Determine the (x, y) coordinate at the center of the cell enclosing the given text.  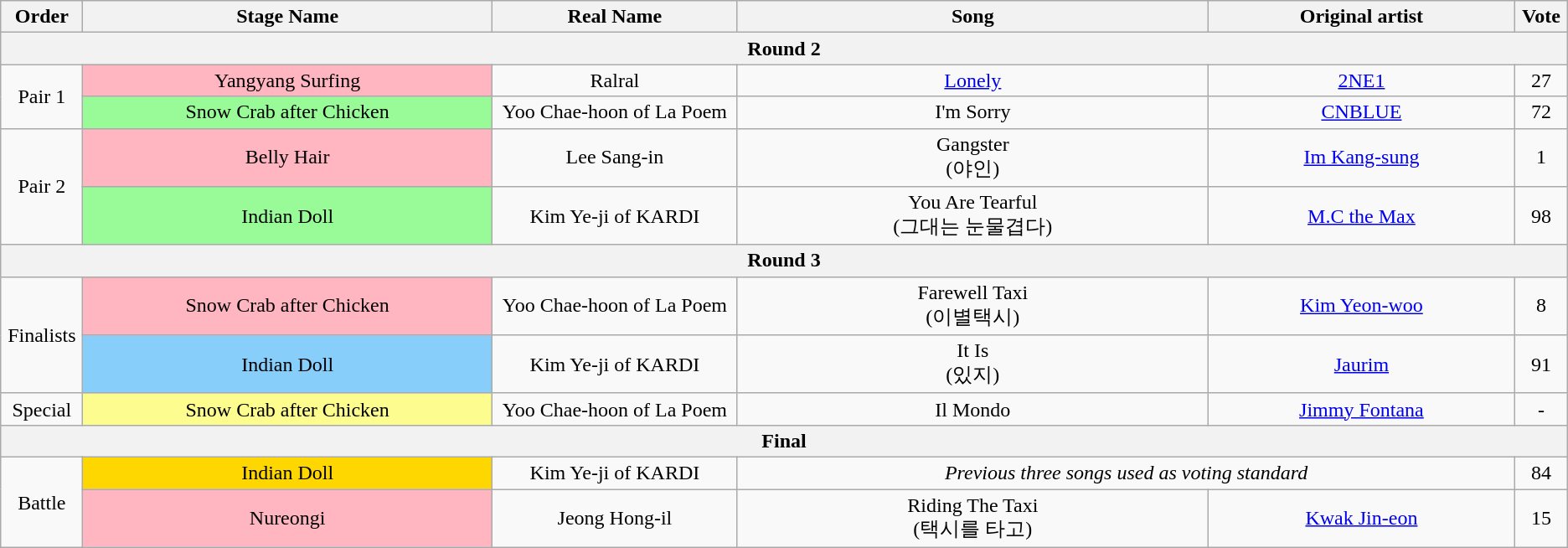
Il Mondo (972, 409)
Battle (42, 502)
1 (1541, 158)
It Is(있지) (972, 364)
- (1541, 409)
Previous three songs used as voting standard (1126, 473)
Ralral (615, 80)
Gangster(야인) (972, 158)
Yangyang Surfing (288, 80)
Jaurim (1361, 364)
Song (972, 17)
Im Kang-sung (1361, 158)
98 (1541, 216)
I'm Sorry (972, 112)
CNBLUE (1361, 112)
72 (1541, 112)
Kim Yeon-woo (1361, 306)
91 (1541, 364)
Stage Name (288, 17)
Lee Sang-in (615, 158)
27 (1541, 80)
Vote (1541, 17)
Pair 1 (42, 96)
Kwak Jin-eon (1361, 519)
Round 2 (784, 49)
Order (42, 17)
M.C the Max (1361, 216)
Lonely (972, 80)
Final (784, 441)
Original artist (1361, 17)
You Are Tearful(그대는 눈물겹다) (972, 216)
8 (1541, 306)
Special (42, 409)
15 (1541, 519)
Round 3 (784, 261)
Finalists (42, 335)
2NE1 (1361, 80)
Nureongi (288, 519)
Real Name (615, 17)
Pair 2 (42, 186)
Belly Hair (288, 158)
84 (1541, 473)
Jimmy Fontana (1361, 409)
Jeong Hong-il (615, 519)
Riding The Taxi(택시를 타고) (972, 519)
Farewell Taxi(이별택시) (972, 306)
